Return the [X, Y] coordinate for the center point of the cell that contains the specified text.  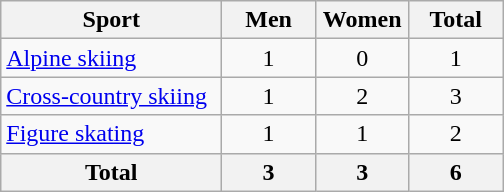
Figure skating [112, 134]
0 [362, 58]
Sport [112, 20]
6 [456, 172]
Women [362, 20]
Men [269, 20]
Alpine skiing [112, 58]
Cross-country skiing [112, 96]
